Find where the given text appears and provide that cell's center as [X, Y] coordinate. 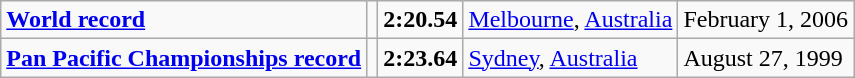
August 27, 1999 [766, 58]
Melbourne, Australia [570, 20]
2:20.54 [420, 20]
Pan Pacific Championships record [184, 58]
World record [184, 20]
2:23.64 [420, 58]
Sydney, Australia [570, 58]
February 1, 2006 [766, 20]
